Find where the given text appears and provide that cell's center as [x, y] coordinate. 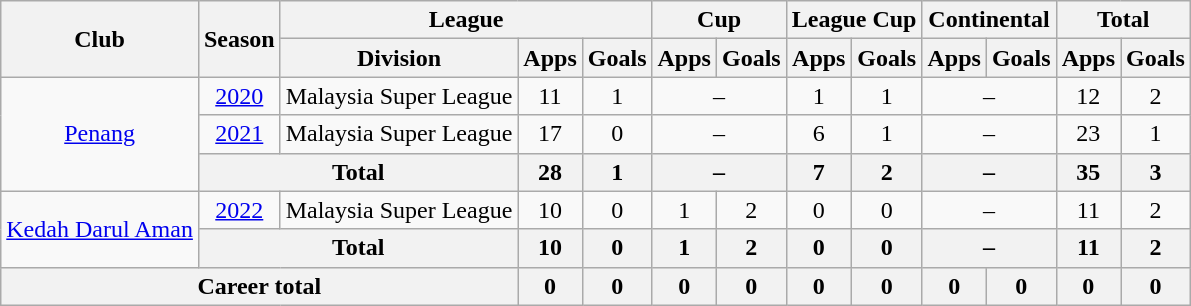
Division [399, 58]
League Cup [854, 20]
7 [818, 172]
12 [1088, 96]
Continental [989, 20]
2022 [239, 210]
6 [818, 134]
28 [550, 172]
Cup [719, 20]
2021 [239, 134]
League [466, 20]
Club [100, 39]
35 [1088, 172]
Career total [260, 286]
17 [550, 134]
Kedah Darul Aman [100, 229]
Season [239, 39]
23 [1088, 134]
2020 [239, 96]
3 [1156, 172]
Penang [100, 134]
